From the cell containing the given text, extract its center point as [X, Y] coordinate. 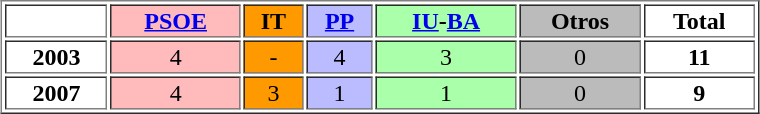
2003 [56, 56]
11 [700, 56]
IU-BA [446, 20]
IT [274, 20]
PSOE [176, 20]
Total [700, 20]
PP [340, 20]
9 [700, 92]
- [274, 56]
Otros [580, 20]
2007 [56, 92]
